Identify which cell holds the provided text, then report its (X, Y) central coordinate. 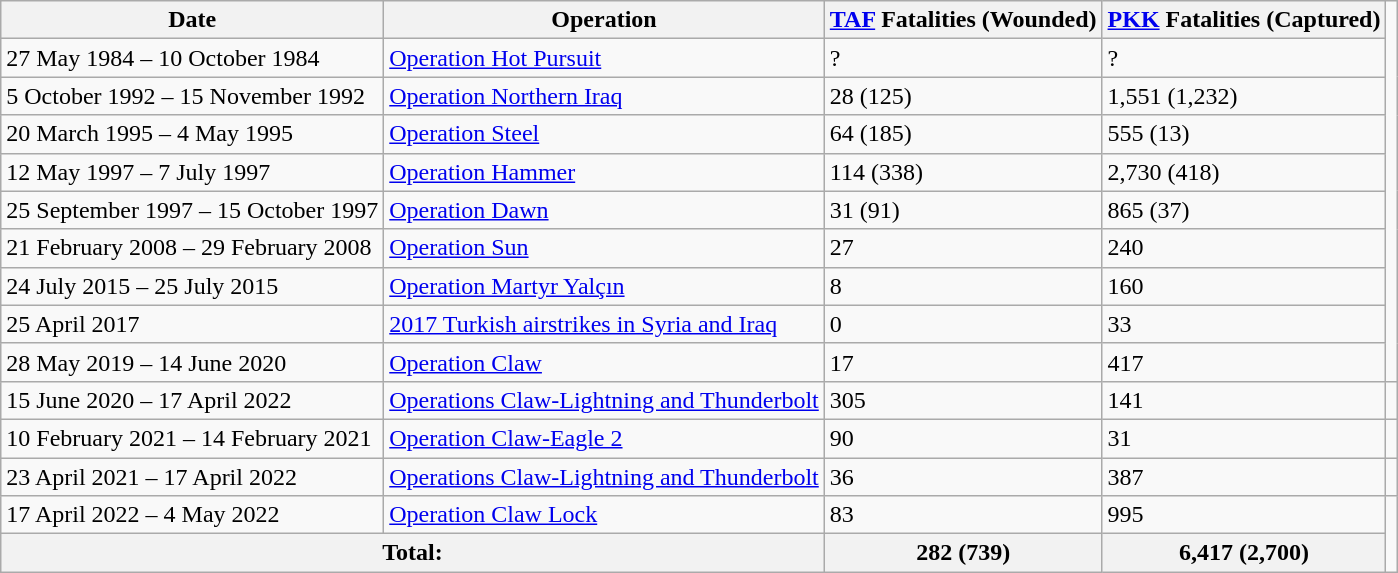
31 (91) (963, 210)
Operation Claw-Eagle 2 (604, 438)
27 (963, 248)
27 May 1984 – 10 October 1984 (192, 58)
417 (1244, 362)
17 April 2022 – 4 May 2022 (192, 515)
555 (13) (1244, 134)
305 (963, 400)
10 February 2021 – 14 February 2021 (192, 438)
6,417 (2,700) (1244, 553)
83 (963, 515)
2,730 (418) (1244, 172)
Operation Northern Iraq (604, 96)
Date (192, 20)
PKK Fatalities (Captured) (1244, 20)
2017 Turkish airstrikes in Syria and Iraq (604, 324)
1,551 (1,232) (1244, 96)
8 (963, 286)
15 June 2020 – 17 April 2022 (192, 400)
282 (739) (963, 553)
36 (963, 477)
114 (338) (963, 172)
31 (1244, 438)
Operation Hammer (604, 172)
20 March 1995 – 4 May 1995 (192, 134)
17 (963, 362)
0 (963, 324)
TAF Fatalities (Wounded) (963, 20)
141 (1244, 400)
865 (37) (1244, 210)
Operation Sun (604, 248)
25 April 2017 (192, 324)
12 May 1997 – 7 July 1997 (192, 172)
Operation Claw Lock (604, 515)
33 (1244, 324)
28 May 2019 – 14 June 2020 (192, 362)
28 (125) (963, 96)
387 (1244, 477)
240 (1244, 248)
160 (1244, 286)
64 (185) (963, 134)
Operation Hot Pursuit (604, 58)
23 April 2021 – 17 April 2022 (192, 477)
Operation Dawn (604, 210)
Operation (604, 20)
90 (963, 438)
21 February 2008 – 29 February 2008 (192, 248)
Operation Martyr Yalçın (604, 286)
24 July 2015 – 25 July 2015 (192, 286)
25 September 1997 – 15 October 1997 (192, 210)
Total: (413, 553)
5 October 1992 – 15 November 1992 (192, 96)
995 (1244, 515)
Operation Claw (604, 362)
Operation Steel (604, 134)
